For the text-containing cell, return its midpoint in [X, Y] coordinate format. 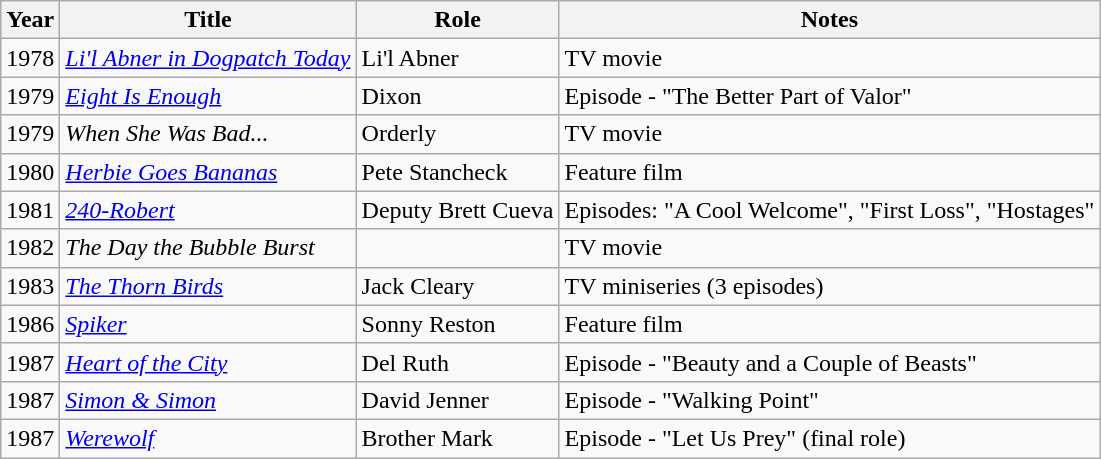
Simon & Simon [208, 400]
Episode - "Walking Point" [830, 400]
240-Robert [208, 210]
Title [208, 20]
1978 [30, 58]
Deputy Brett Cueva [458, 210]
Jack Cleary [458, 286]
Dixon [458, 96]
Li'l Abner [458, 58]
Herbie Goes Bananas [208, 172]
Heart of the City [208, 362]
Spiker [208, 324]
1981 [30, 210]
1983 [30, 286]
Werewolf [208, 438]
Li'l Abner in Dogpatch Today [208, 58]
When She Was Bad... [208, 134]
TV miniseries (3 episodes) [830, 286]
David Jenner [458, 400]
Episodes: "A Cool Welcome", "First Loss", "Hostages" [830, 210]
Sonny Reston [458, 324]
1986 [30, 324]
Notes [830, 20]
Episode - "The Better Part of Valor" [830, 96]
Role [458, 20]
1982 [30, 248]
Brother Mark [458, 438]
Episode - "Let Us Prey" (final role) [830, 438]
Year [30, 20]
Orderly [458, 134]
Del Ruth [458, 362]
Eight Is Enough [208, 96]
The Thorn Birds [208, 286]
Episode - "Beauty and a Couple of Beasts" [830, 362]
1980 [30, 172]
Pete Stancheck [458, 172]
The Day the Bubble Burst [208, 248]
